Detect which cell encompasses the target text, then output its [x, y] center coordinate. 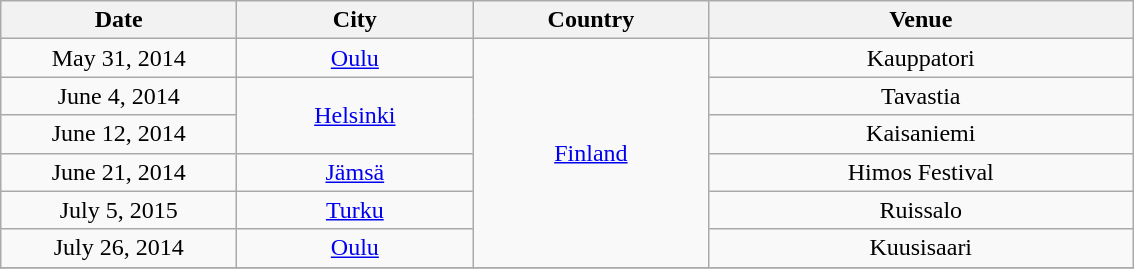
June 4, 2014 [119, 96]
July 26, 2014 [119, 248]
June 21, 2014 [119, 172]
Kaisaniemi [921, 134]
May 31, 2014 [119, 58]
Ruissalo [921, 210]
Jämsä [355, 172]
Venue [921, 20]
July 5, 2015 [119, 210]
Tavastia [921, 96]
Helsinki [355, 115]
Date [119, 20]
City [355, 20]
Kauppatori [921, 58]
Turku [355, 210]
Country [591, 20]
Kuusisaari [921, 248]
Finland [591, 153]
June 12, 2014 [119, 134]
Himos Festival [921, 172]
